Pinpoint the cell where the given text exists, returning its [X, Y] midpoint coordinate. 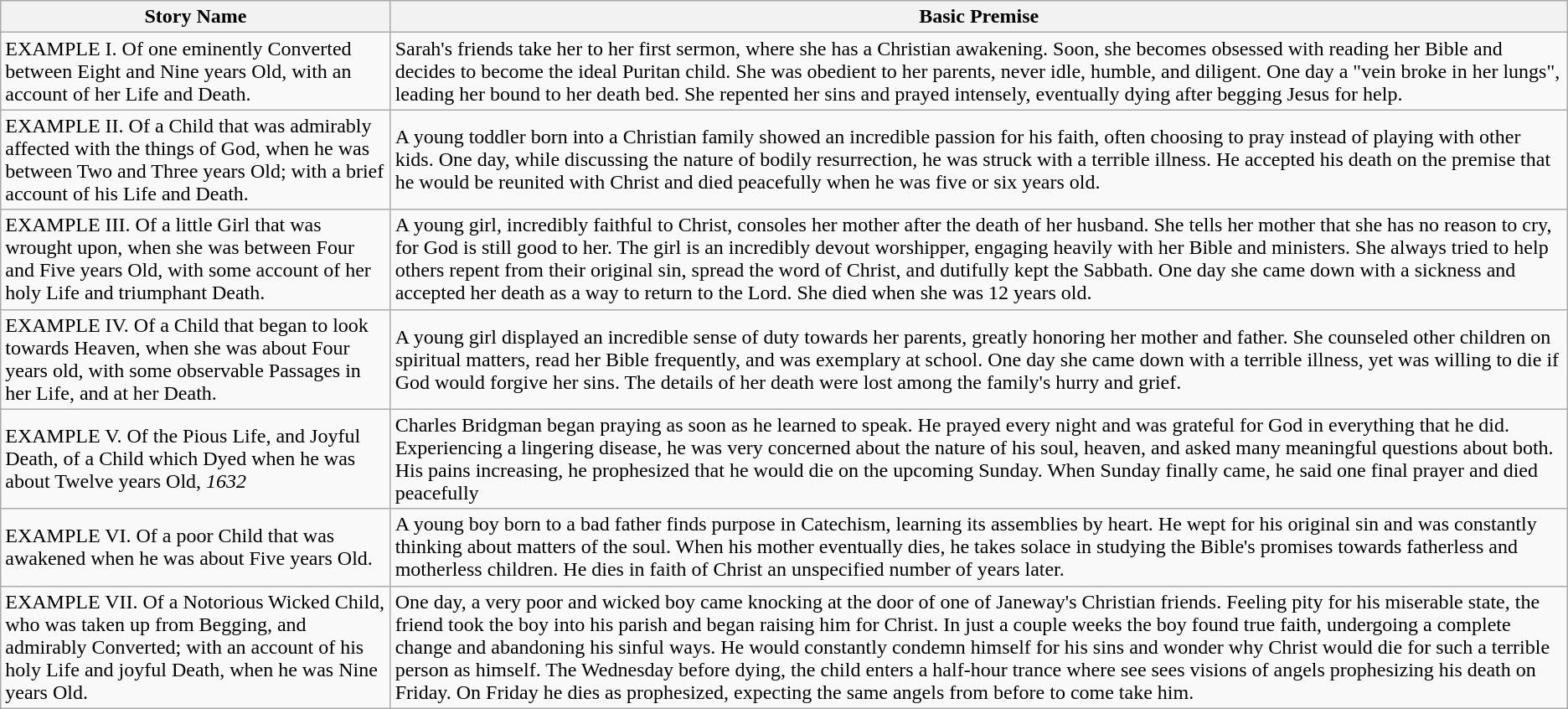
EXAMPLE VI. Of a poor Child that was awakened when he was about Five years Old. [196, 547]
EXAMPLE V. Of the Pious Life, and Joyful Death, of a Child which Dyed when he was about Twelve years Old, 1632 [196, 459]
Story Name [196, 17]
Basic Premise [978, 17]
EXAMPLE I. Of one eminently Converted between Eight and Nine years Old, with an account of her Life and Death. [196, 71]
